Determine the [x, y] coordinate at the center of the cell enclosing the given text.  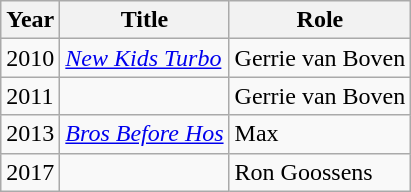
2017 [30, 172]
Max [320, 134]
Ron Goossens [320, 172]
New Kids Turbo [144, 58]
2010 [30, 58]
Role [320, 20]
Year [30, 20]
Title [144, 20]
2013 [30, 134]
2011 [30, 96]
Bros Before Hos [144, 134]
